Provide the (X, Y) coordinate of the cell's center where the given text is located.  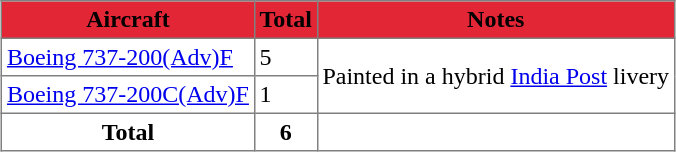
6 (286, 132)
Aircraft (128, 20)
5 (286, 57)
Notes (496, 20)
Boeing 737-200(Adv)F (128, 57)
Painted in a hybrid India Post livery (496, 76)
1 (286, 95)
Boeing 737-200C(Adv)F (128, 95)
